Return the (x, y) coordinate for the center point of the cell that contains the specified text.  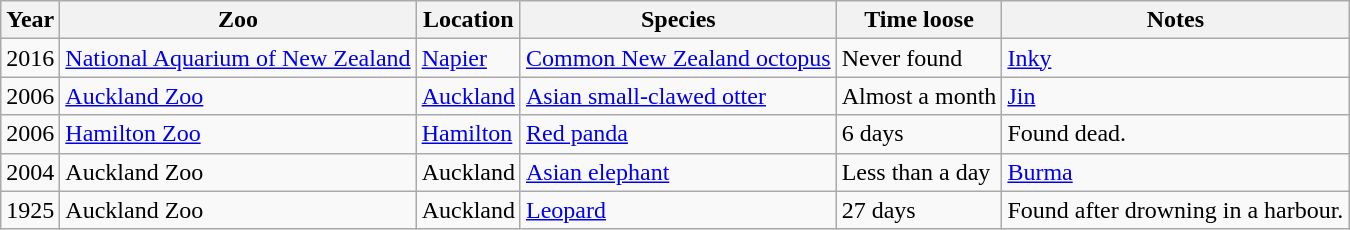
Red panda (678, 134)
Never found (919, 58)
Hamilton (468, 134)
1925 (30, 210)
Napier (468, 58)
Jin (1176, 96)
Time loose (919, 20)
Common New Zealand octopus (678, 58)
Less than a day (919, 172)
Leopard (678, 210)
6 days (919, 134)
National Aquarium of New Zealand (238, 58)
Year (30, 20)
Notes (1176, 20)
Species (678, 20)
Location (468, 20)
Hamilton Zoo (238, 134)
Asian small-clawed otter (678, 96)
Almost a month (919, 96)
2004 (30, 172)
Found dead. (1176, 134)
2016 (30, 58)
Zoo (238, 20)
Found after drowning in a harbour. (1176, 210)
Asian elephant (678, 172)
Inky (1176, 58)
27 days (919, 210)
Burma (1176, 172)
